Search for the cell housing the specified text and yield its (X, Y) center coordinate. 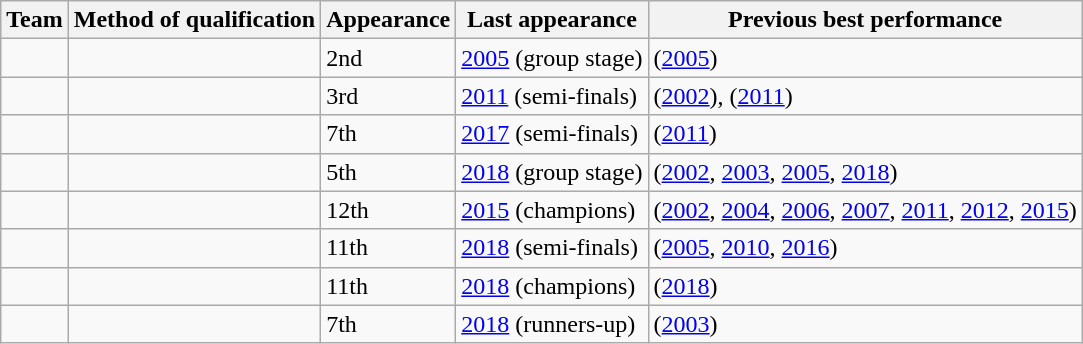
12th (388, 210)
2018 (runners-up) (552, 324)
(2002), (2011) (865, 96)
(2011) (865, 134)
Team (35, 20)
(2002, 2004, 2006, 2007, 2011, 2012, 2015) (865, 210)
2017 (semi-finals) (552, 134)
(2003) (865, 324)
(2018) (865, 286)
5th (388, 172)
2015 (champions) (552, 210)
Method of qualification (194, 20)
3rd (388, 96)
2nd (388, 58)
2018 (champions) (552, 286)
2018 (group stage) (552, 172)
(2005, 2010, 2016) (865, 248)
2005 (group stage) (552, 58)
2011 (semi-finals) (552, 96)
(2005) (865, 58)
2018 (semi-finals) (552, 248)
Appearance (388, 20)
Last appearance (552, 20)
(2002, 2003, 2005, 2018) (865, 172)
Previous best performance (865, 20)
